Scan for the cell matching the given text and deliver its [x, y] coordinate at center. 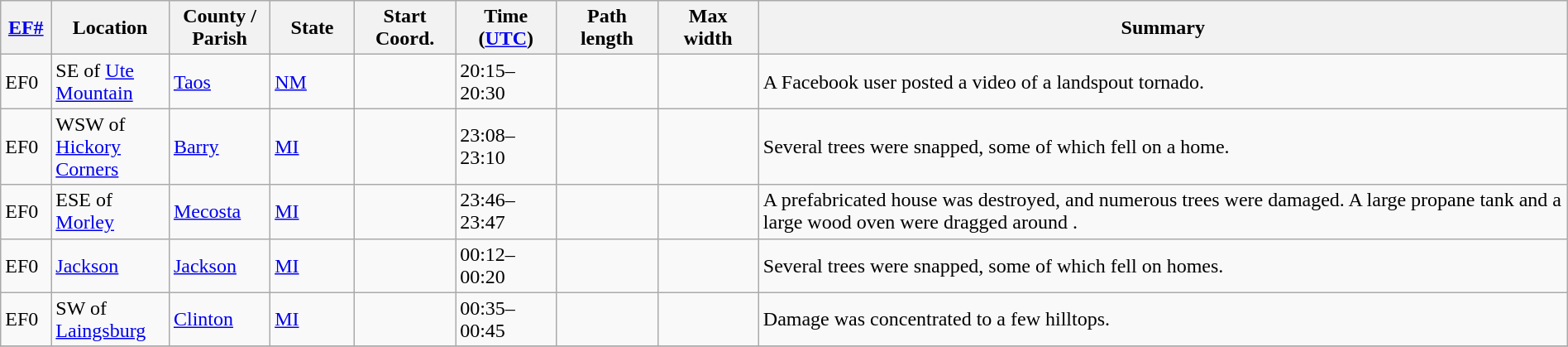
State [313, 28]
Taos [219, 81]
Location [111, 28]
Mecosta [219, 212]
Path length [607, 28]
Several trees were snapped, some of which fell on homes. [1163, 265]
Barry [219, 147]
ESE of Morley [111, 212]
SW of Laingsburg [111, 320]
EF# [26, 28]
Damage was concentrated to a few hilltops. [1163, 320]
00:12–00:20 [506, 265]
A Facebook user posted a video of a landspout tornado. [1163, 81]
00:35–00:45 [506, 320]
Clinton [219, 320]
WSW of Hickory Corners [111, 147]
Several trees were snapped, some of which fell on a home. [1163, 147]
A prefabricated house was destroyed, and numerous trees were damaged. A large propane tank and a large wood oven were dragged around . [1163, 212]
23:46–23:47 [506, 212]
Start Coord. [404, 28]
Summary [1163, 28]
SE of Ute Mountain [111, 81]
Time (UTC) [506, 28]
23:08–23:10 [506, 147]
NM [313, 81]
County / Parish [219, 28]
Max width [708, 28]
20:15–20:30 [506, 81]
